Identify which cell holds the provided text, then report its (X, Y) central coordinate. 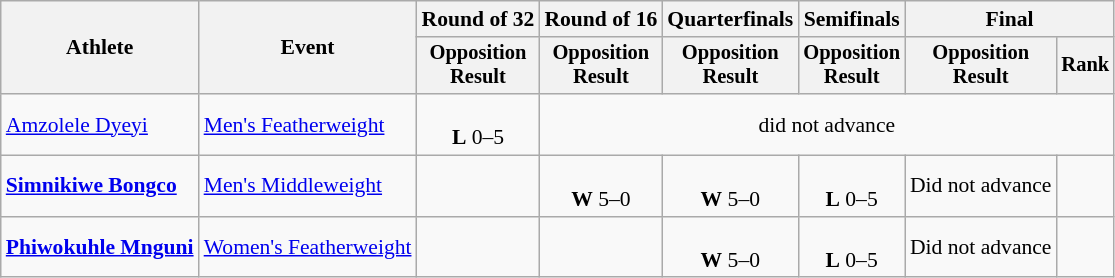
Women's Featherweight (308, 248)
Semifinals (852, 19)
Rank (1086, 66)
Athlete (100, 48)
Men's Middleweight (308, 186)
did not advance (826, 124)
Men's Featherweight (308, 124)
Simnikiwe Bongco (100, 186)
Round of 16 (600, 19)
Amzolele Dyeyi (100, 124)
Phiwokuhle Mnguni (100, 248)
Event (308, 48)
Quarterfinals (730, 19)
Round of 32 (478, 19)
Final (1010, 19)
